Search for the cell housing the specified text and yield its (X, Y) center coordinate. 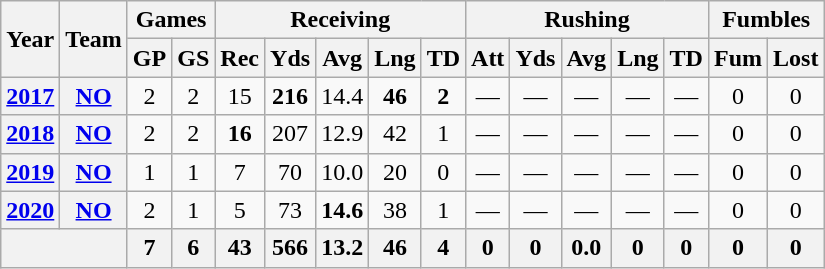
Fum (738, 58)
15 (240, 96)
43 (240, 248)
216 (290, 96)
4 (443, 248)
Lost (796, 58)
70 (290, 172)
2020 (30, 210)
13.2 (342, 248)
GS (194, 58)
42 (395, 134)
2017 (30, 96)
2018 (30, 134)
207 (290, 134)
14.6 (342, 210)
Receiving (340, 20)
566 (290, 248)
Rushing (588, 20)
Rec (240, 58)
Fumbles (766, 20)
10.0 (342, 172)
16 (240, 134)
73 (290, 210)
GP (149, 58)
Year (30, 39)
2019 (30, 172)
14.4 (342, 96)
0.0 (586, 248)
20 (395, 172)
38 (395, 210)
6 (194, 248)
Team (94, 39)
Games (170, 20)
5 (240, 210)
Att (488, 58)
12.9 (342, 134)
